Pinpoint the cell where the given text exists, returning its [x, y] midpoint coordinate. 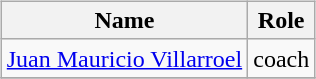
Role [282, 20]
Juan Mauricio Villarroel [124, 58]
coach [282, 58]
Name [124, 20]
